Find where the given text appears and provide that cell's center as (x, y) coordinate. 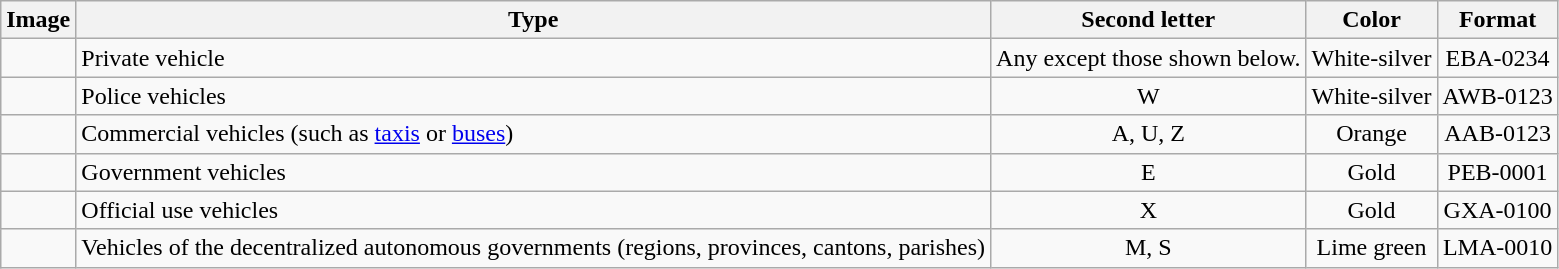
Type (534, 20)
E (1148, 172)
LMA-0010 (1498, 248)
Commercial vehicles (such as taxis or buses) (534, 134)
Police vehicles (534, 96)
Official use vehicles (534, 210)
Image (38, 20)
W (1148, 96)
EBA-0234 (1498, 58)
Any except those shown below. (1148, 58)
GXA-0100 (1498, 210)
Vehicles of the decentralized autonomous governments (regions, provinces, cantons, parishes) (534, 248)
Government vehicles (534, 172)
Private vehicle (534, 58)
X (1148, 210)
Orange (1372, 134)
Color (1372, 20)
AWB-0123 (1498, 96)
M, S (1148, 248)
A, U, Z (1148, 134)
Lime green (1372, 248)
Format (1498, 20)
Second letter (1148, 20)
AAB-0123 (1498, 134)
PEB-0001 (1498, 172)
